For the text-containing cell, return its midpoint in (X, Y) coordinate format. 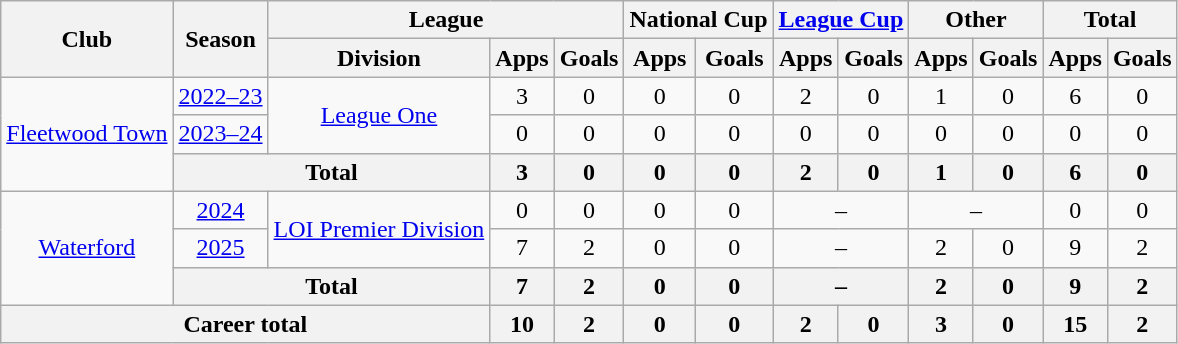
Career total (246, 324)
Fleetwood Town (87, 134)
League One (379, 115)
National Cup (698, 20)
10 (522, 324)
2024 (220, 210)
15 (1075, 324)
LOI Premier Division (379, 229)
2022–23 (220, 96)
League Cup (841, 20)
Season (220, 39)
2023–24 (220, 134)
League (446, 20)
Division (379, 58)
Club (87, 39)
Waterford (87, 248)
2025 (220, 248)
Other (976, 20)
